Find where the given text appears and provide that cell's center as (x, y) coordinate. 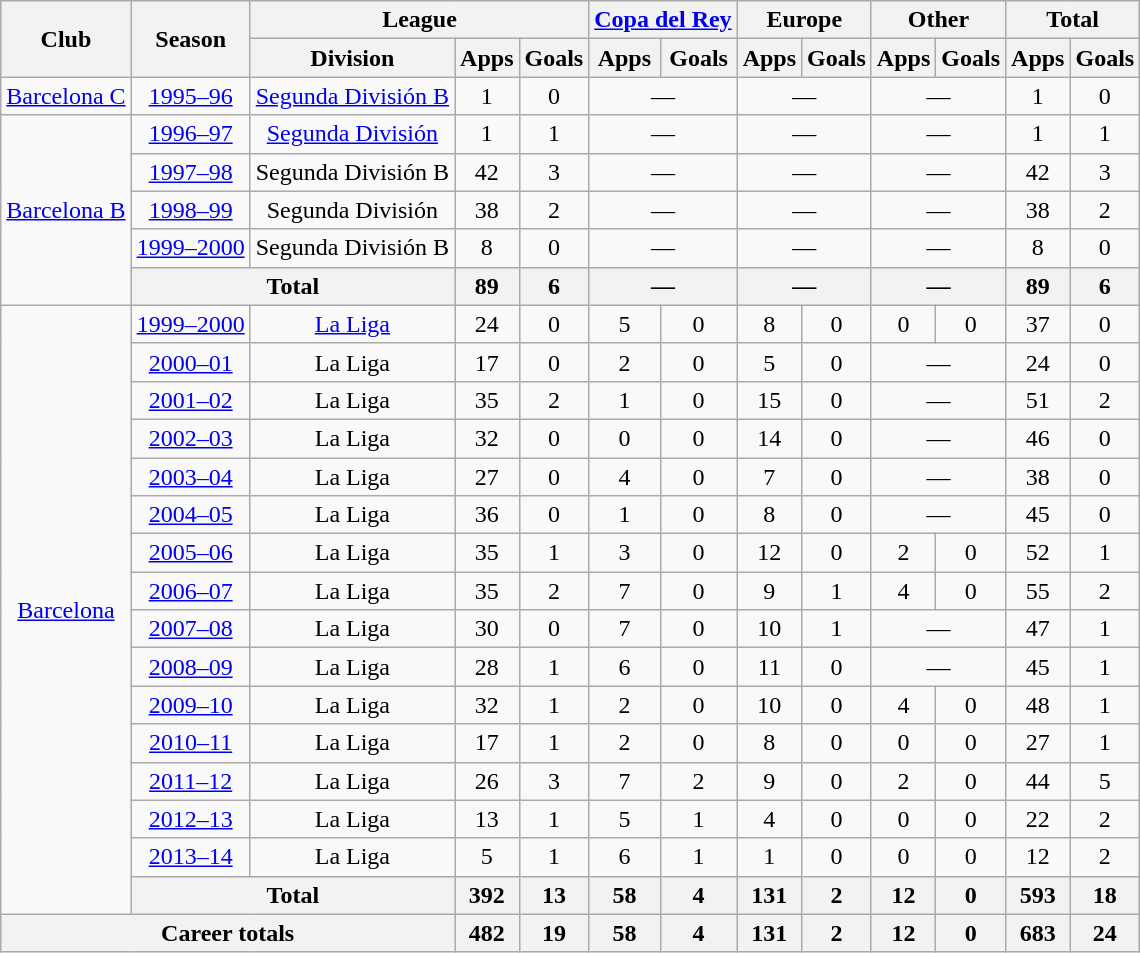
2008–09 (190, 667)
482 (487, 933)
47 (1038, 629)
Division (352, 58)
46 (1038, 438)
2002–03 (190, 438)
2007–08 (190, 629)
683 (1038, 933)
2010–11 (190, 743)
Career totals (228, 933)
Other (938, 20)
Barcelona (66, 610)
2012–13 (190, 819)
11 (769, 667)
2006–07 (190, 591)
2009–10 (190, 705)
Copa del Rey (663, 20)
Europe (804, 20)
44 (1038, 781)
48 (1038, 705)
2000–01 (190, 362)
Season (190, 39)
593 (1038, 895)
Barcelona C (66, 96)
19 (554, 933)
1996–97 (190, 134)
Barcelona B (66, 210)
55 (1038, 591)
2005–06 (190, 553)
2001–02 (190, 400)
30 (487, 629)
2013–14 (190, 857)
26 (487, 781)
Club (66, 39)
36 (487, 515)
22 (1038, 819)
2011–12 (190, 781)
1998–99 (190, 210)
15 (769, 400)
League (420, 20)
392 (487, 895)
51 (1038, 400)
28 (487, 667)
18 (1105, 895)
1995–96 (190, 96)
2003–04 (190, 477)
14 (769, 438)
37 (1038, 324)
2004–05 (190, 515)
52 (1038, 553)
1997–98 (190, 172)
